Return the (x, y) coordinate for the center point of the cell that contains the specified text.  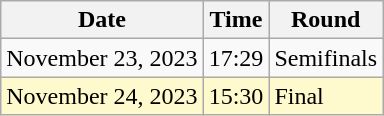
15:30 (236, 96)
Final (326, 96)
November 24, 2023 (102, 96)
17:29 (236, 58)
Semifinals (326, 58)
Time (236, 20)
November 23, 2023 (102, 58)
Round (326, 20)
Date (102, 20)
